Scan for the cell matching the given text and deliver its [x, y] coordinate at center. 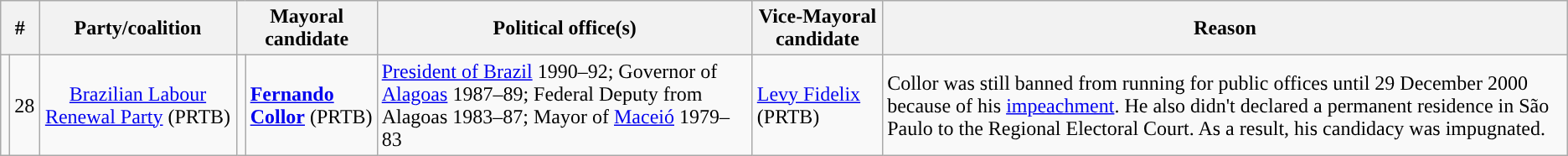
Vice-Mayoral candidate [818, 29]
Mayoral candidate [307, 29]
Political office(s) [565, 29]
Brazilian Labour Renewal Party (PRTB) [137, 106]
President of Brazil 1990–92; Governor of Alagoas 1987–89; Federal Deputy from Alagoas 1983–87; Mayor of Maceió 1979–83 [565, 106]
Levy Fidelix (PRTB) [818, 106]
# [20, 29]
Party/coalition [137, 29]
Fernando Collor (PRTB) [312, 106]
28 [25, 106]
Reason [1225, 29]
